Pinpoint the cell where the given text exists, returning its [X, Y] midpoint coordinate. 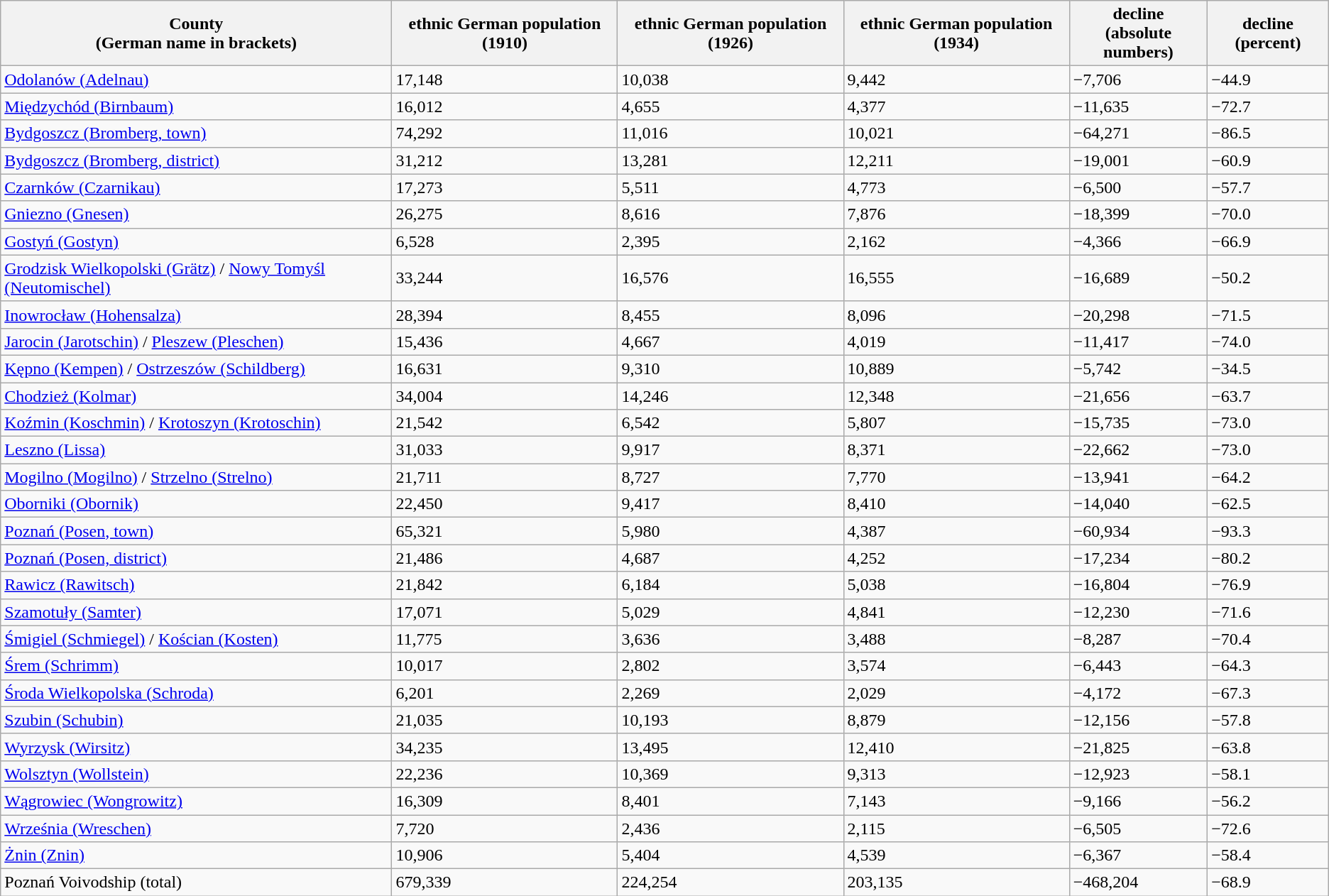
2,115 [956, 829]
17,148 [505, 80]
2,269 [731, 693]
8,096 [956, 315]
13,281 [731, 160]
Jarocin (Jarotschin) / Pleszew (Pleschen) [196, 342]
ethnic German population (1934) [956, 33]
34,235 [505, 747]
−70.4 [1268, 639]
2,029 [956, 693]
−58.4 [1268, 856]
8,616 [731, 214]
−66.9 [1268, 241]
Mogilno (Mogilno) / Strzelno (Strelno) [196, 477]
Wyrzysk (Wirsitz) [196, 747]
−6,500 [1139, 187]
Poznań (Posen, town) [196, 531]
−4,172 [1139, 693]
21,842 [505, 585]
−34.5 [1268, 368]
26,275 [505, 214]
Kępno (Kempen) / Ostrzeszów (Schildberg) [196, 368]
Środa Wielkopolska (Schroda) [196, 693]
17,071 [505, 612]
−68.9 [1268, 883]
−44.9 [1268, 80]
Rawicz (Rawitsch) [196, 585]
5,807 [956, 423]
−5,742 [1139, 368]
−14,040 [1139, 504]
−64,271 [1139, 133]
11,775 [505, 639]
−11,417 [1139, 342]
12,211 [956, 160]
−57.8 [1268, 720]
−71.5 [1268, 315]
ethnic German population (1910) [505, 33]
4,377 [956, 106]
21,486 [505, 558]
8,727 [731, 477]
−72.6 [1268, 829]
4,667 [731, 342]
Chodzież (Kolmar) [196, 395]
8,401 [731, 801]
10,906 [505, 856]
4,687 [731, 558]
8,371 [956, 450]
Śmigiel (Schmiegel) / Kościan (Kosten) [196, 639]
Gostyń (Gostyn) [196, 241]
13,495 [731, 747]
−9,166 [1139, 801]
−80.2 [1268, 558]
10,017 [505, 666]
22,450 [505, 504]
4,773 [956, 187]
decline (percent) [1268, 33]
−12,923 [1139, 774]
Grodzisk Wielkopolski (Grätz) / Nowy Tomyśl (Neutomischel) [196, 278]
65,321 [505, 531]
3,636 [731, 639]
11,016 [731, 133]
Leszno (Lissa) [196, 450]
Żnin (Znin) [196, 856]
−12,230 [1139, 612]
−7,706 [1139, 80]
5,029 [731, 612]
−6,443 [1139, 666]
9,310 [731, 368]
679,339 [505, 883]
203,135 [956, 883]
−18,399 [1139, 214]
22,236 [505, 774]
6,542 [731, 423]
ethnic German population (1926) [731, 33]
−13,941 [1139, 477]
−71.6 [1268, 612]
74,292 [505, 133]
3,488 [956, 639]
−22,662 [1139, 450]
5,511 [731, 187]
−72.7 [1268, 106]
34,004 [505, 395]
6,201 [505, 693]
12,410 [956, 747]
−63.8 [1268, 747]
−60,934 [1139, 531]
−58.1 [1268, 774]
−86.5 [1268, 133]
8,455 [731, 315]
Bydgoszcz (Bromberg, town) [196, 133]
−21,825 [1139, 747]
15,436 [505, 342]
10,369 [731, 774]
Oborniki (Obornik) [196, 504]
14,246 [731, 395]
−20,298 [1139, 315]
7,770 [956, 477]
−60.9 [1268, 160]
10,038 [731, 80]
16,576 [731, 278]
16,555 [956, 278]
2,395 [731, 241]
9,917 [731, 450]
9,417 [731, 504]
−12,156 [1139, 720]
Szubin (Schubin) [196, 720]
−17,234 [1139, 558]
33,244 [505, 278]
Szamotuły (Samter) [196, 612]
−70.0 [1268, 214]
−63.7 [1268, 395]
Wągrowiec (Wongrowitz) [196, 801]
−21,656 [1139, 395]
−64.2 [1268, 477]
−4,366 [1139, 241]
decline (absolute numbers) [1139, 33]
17,273 [505, 187]
8,879 [956, 720]
10,193 [731, 720]
16,309 [505, 801]
−50.2 [1268, 278]
10,889 [956, 368]
−8,287 [1139, 639]
Września (Wreschen) [196, 829]
Śrem (Schrimm) [196, 666]
12,348 [956, 395]
21,035 [505, 720]
5,038 [956, 585]
−11,635 [1139, 106]
−468,204 [1139, 883]
4,252 [956, 558]
31,212 [505, 160]
−62.5 [1268, 504]
−64.3 [1268, 666]
−6,367 [1139, 856]
3,574 [956, 666]
Inowrocław (Hohensalza) [196, 315]
−67.3 [1268, 693]
10,021 [956, 133]
−15,735 [1139, 423]
7,720 [505, 829]
County(German name in brackets) [196, 33]
−57.7 [1268, 187]
−56.2 [1268, 801]
2,802 [731, 666]
7,143 [956, 801]
16,012 [505, 106]
−93.3 [1268, 531]
2,162 [956, 241]
4,387 [956, 531]
6,528 [505, 241]
8,410 [956, 504]
4,539 [956, 856]
2,436 [731, 829]
31,033 [505, 450]
−74.0 [1268, 342]
Poznań (Posen, district) [196, 558]
−16,689 [1139, 278]
Gniezno (Gnesen) [196, 214]
Odolanów (Adelnau) [196, 80]
−16,804 [1139, 585]
9,313 [956, 774]
Koźmin (Koschmin) / Krotoszyn (Krotoschin) [196, 423]
9,442 [956, 80]
16,631 [505, 368]
Wolsztyn (Wollstein) [196, 774]
Bydgoszcz (Bromberg, district) [196, 160]
5,404 [731, 856]
−19,001 [1139, 160]
4,841 [956, 612]
Czarnków (Czarnikau) [196, 187]
−6,505 [1139, 829]
Międzychód (Birnbaum) [196, 106]
4,655 [731, 106]
Poznań Voivodship (total) [196, 883]
6,184 [731, 585]
224,254 [731, 883]
−76.9 [1268, 585]
5,980 [731, 531]
21,542 [505, 423]
28,394 [505, 315]
4,019 [956, 342]
7,876 [956, 214]
21,711 [505, 477]
